Pinpoint the cell where the given text exists, returning its (X, Y) midpoint coordinate. 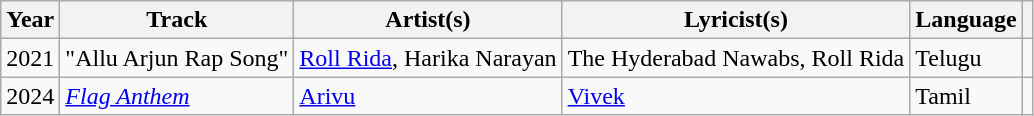
Tamil (966, 96)
Roll Rida, Harika Narayan (428, 58)
Vivek (736, 96)
"Allu Arjun Rap Song" (177, 58)
Telugu (966, 58)
2021 (30, 58)
Lyricist(s) (736, 20)
Arivu (428, 96)
Flag Anthem (177, 96)
Year (30, 20)
Artist(s) (428, 20)
Track (177, 20)
The Hyderabad Nawabs, Roll Rida (736, 58)
2024 (30, 96)
Language (966, 20)
